Locate the cell with the specified text and output its (X, Y) center coordinate. 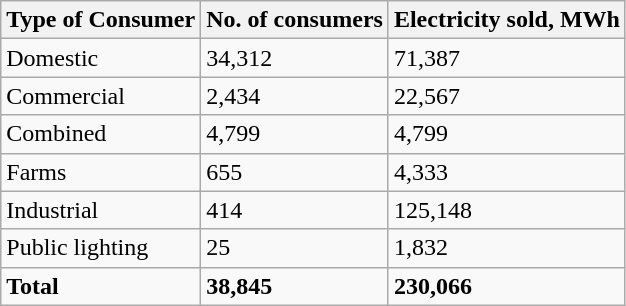
Commercial (101, 96)
Combined (101, 134)
34,312 (295, 58)
125,148 (506, 210)
Domestic (101, 58)
Total (101, 286)
2,434 (295, 96)
71,387 (506, 58)
Farms (101, 172)
414 (295, 210)
Electricity sold, MWh (506, 20)
Industrial (101, 210)
655 (295, 172)
Type of Consumer (101, 20)
22,567 (506, 96)
25 (295, 248)
4,333 (506, 172)
No. of consumers (295, 20)
38,845 (295, 286)
Public lighting (101, 248)
230,066 (506, 286)
1,832 (506, 248)
